Locate the cell with the specified text and output its (x, y) center coordinate. 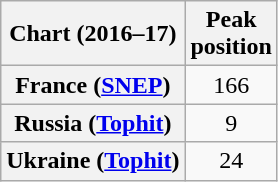
9 (231, 123)
166 (231, 85)
Russia (Tophit) (93, 123)
Chart (2016–17) (93, 34)
Peakposition (231, 34)
24 (231, 161)
France (SNEP) (93, 85)
Ukraine (Tophit) (93, 161)
